Identify which cell holds the provided text, then report its (X, Y) central coordinate. 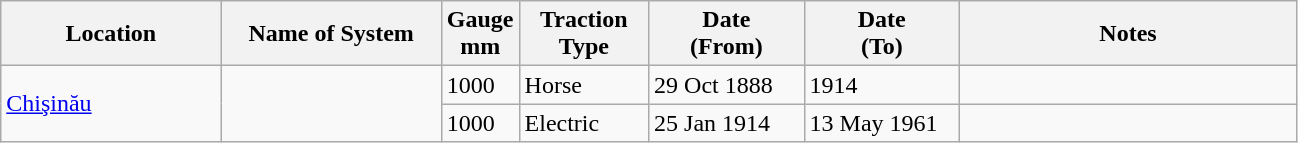
Horse (584, 85)
Location (111, 34)
Name of System (331, 34)
29 Oct 1888 (726, 85)
Electric (584, 123)
Date (From) (726, 34)
Date (To) (882, 34)
Notes (1128, 34)
1914 (882, 85)
13 May 1961 (882, 123)
Gauge mm (480, 34)
Chişinău (111, 104)
25 Jan 1914 (726, 123)
TractionType (584, 34)
